Detect which cell encompasses the target text, then output its (x, y) center coordinate. 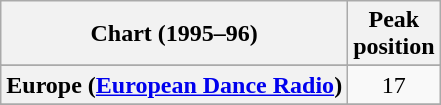
17 (394, 85)
Europe (European Dance Radio) (174, 85)
Chart (1995–96) (174, 34)
Peakposition (394, 34)
